From the cell containing the given text, extract its center point as [x, y] coordinate. 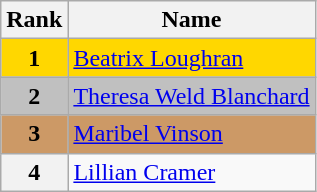
4 [34, 172]
Name [192, 20]
3 [34, 134]
2 [34, 96]
Theresa Weld Blanchard [192, 96]
Lillian Cramer [192, 172]
1 [34, 58]
Maribel Vinson [192, 134]
Rank [34, 20]
Beatrix Loughran [192, 58]
